Scan for the cell matching the given text and deliver its (x, y) coordinate at center. 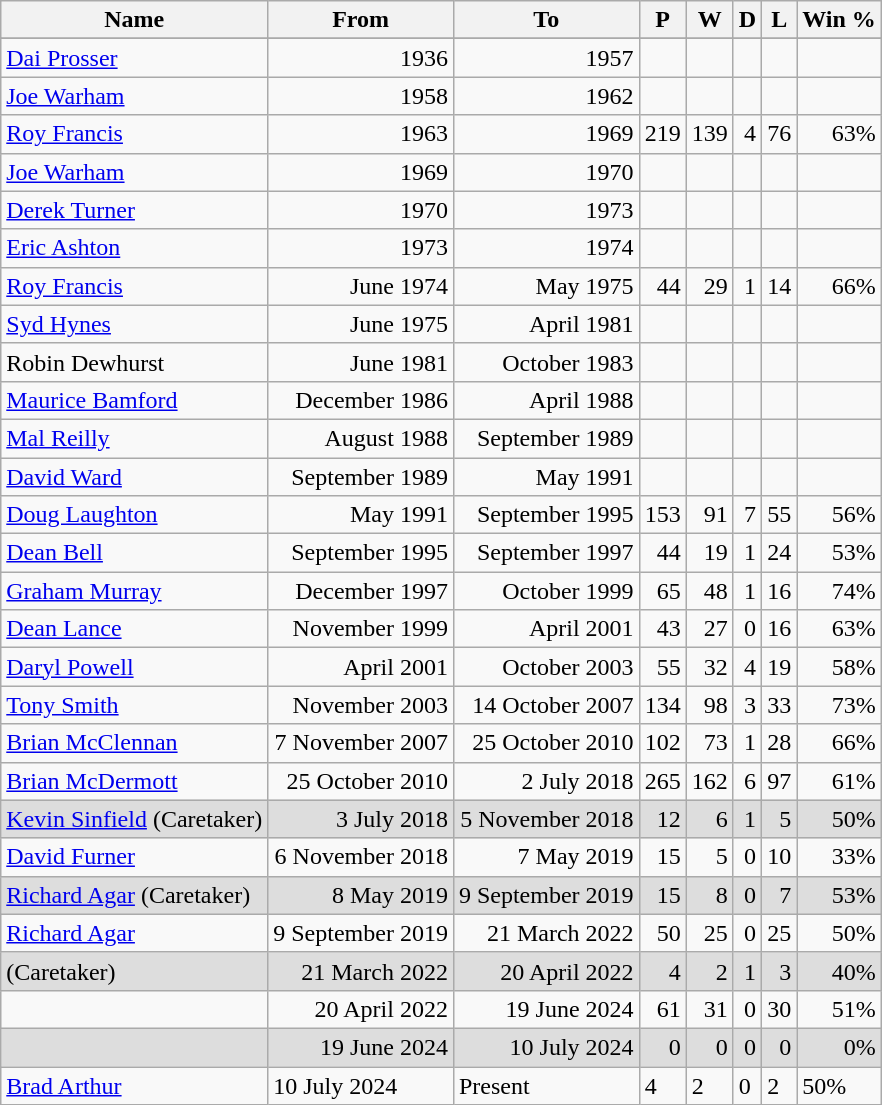
August 1988 (361, 438)
14 October 2007 (546, 705)
73% (840, 705)
Eric Ashton (134, 248)
Richard Agar (134, 933)
Brad Arthur (134, 1085)
33% (840, 857)
76 (780, 134)
1962 (546, 96)
0% (840, 1047)
Maurice Bamford (134, 400)
58% (840, 667)
43 (662, 629)
98 (710, 705)
April 1981 (546, 324)
102 (662, 743)
Present (546, 1085)
To (546, 20)
5 November 2018 (546, 819)
1963 (361, 134)
December 1986 (361, 400)
Brian McDermott (134, 781)
Richard Agar (Caretaker) (134, 895)
6 November 2018 (361, 857)
1974 (546, 248)
33 (780, 705)
Doug Laughton (134, 515)
73 (710, 743)
40% (840, 971)
Daryl Powell (134, 667)
From (361, 20)
April 1988 (546, 400)
8 (710, 895)
Dai Prosser (134, 58)
265 (662, 781)
1958 (361, 96)
Name (134, 20)
139 (710, 134)
Tony Smith (134, 705)
56% (840, 515)
Robin Dewhurst (134, 362)
31 (710, 1009)
Graham Murray (134, 591)
162 (710, 781)
June 1974 (361, 286)
50 (662, 933)
October 2003 (546, 667)
Derek Turner (134, 210)
8 May 2019 (361, 895)
29 (710, 286)
7 November 2007 (361, 743)
2 July 2018 (546, 781)
219 (662, 134)
61% (840, 781)
24 (780, 553)
74% (840, 591)
153 (662, 515)
David Furner (134, 857)
Syd Hynes (134, 324)
97 (780, 781)
65 (662, 591)
October 1999 (546, 591)
L (780, 20)
Kevin Sinfield (Caretaker) (134, 819)
Win % (840, 20)
51% (840, 1009)
October 1983 (546, 362)
Dean Lance (134, 629)
27 (710, 629)
September 1997 (546, 553)
3 July 2018 (361, 819)
48 (710, 591)
14 (780, 286)
Brian McClennan (134, 743)
June 1981 (361, 362)
(Caretaker) (134, 971)
28 (780, 743)
30 (780, 1009)
1957 (546, 58)
December 1997 (361, 591)
32 (710, 667)
May 1975 (546, 286)
Dean Bell (134, 553)
61 (662, 1009)
November 1999 (361, 629)
P (662, 20)
91 (710, 515)
10 (780, 857)
134 (662, 705)
1936 (361, 58)
12 (662, 819)
Mal Reilly (134, 438)
W (710, 20)
7 May 2019 (546, 857)
June 1975 (361, 324)
David Ward (134, 477)
D (747, 20)
November 2003 (361, 705)
